Extract the [x, y] coordinate from the center of the cell holding the provided text.  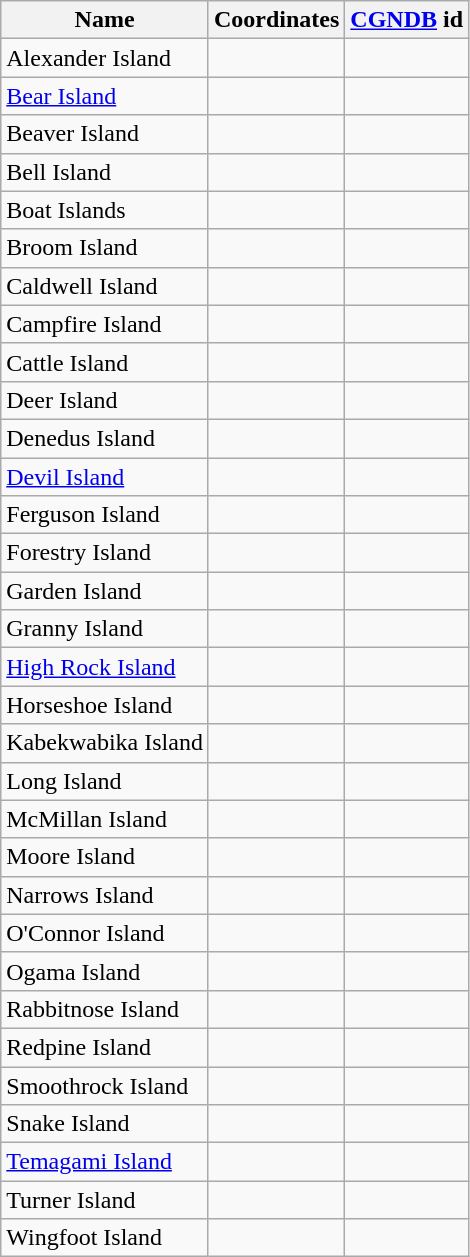
Cattle Island [105, 362]
Bear Island [105, 96]
Alexander Island [105, 58]
Bell Island [105, 172]
Granny Island [105, 629]
Horseshoe Island [105, 705]
Campfire Island [105, 324]
Snake Island [105, 1124]
Smoothrock Island [105, 1085]
Boat Islands [105, 210]
Rabbitnose Island [105, 1009]
Garden Island [105, 591]
Kabekwabika Island [105, 743]
Ferguson Island [105, 515]
Name [105, 20]
McMillan Island [105, 819]
Redpine Island [105, 1047]
Narrows Island [105, 895]
Devil Island [105, 477]
Moore Island [105, 857]
Coordinates [276, 20]
Forestry Island [105, 553]
Long Island [105, 781]
Denedus Island [105, 438]
Temagami Island [105, 1162]
Wingfoot Island [105, 1238]
Broom Island [105, 248]
Beaver Island [105, 134]
Turner Island [105, 1200]
Ogama Island [105, 971]
High Rock Island [105, 667]
O'Connor Island [105, 933]
Deer Island [105, 400]
CGNDB id [407, 20]
Caldwell Island [105, 286]
